From the cell containing the given text, extract its center point as [X, Y] coordinate. 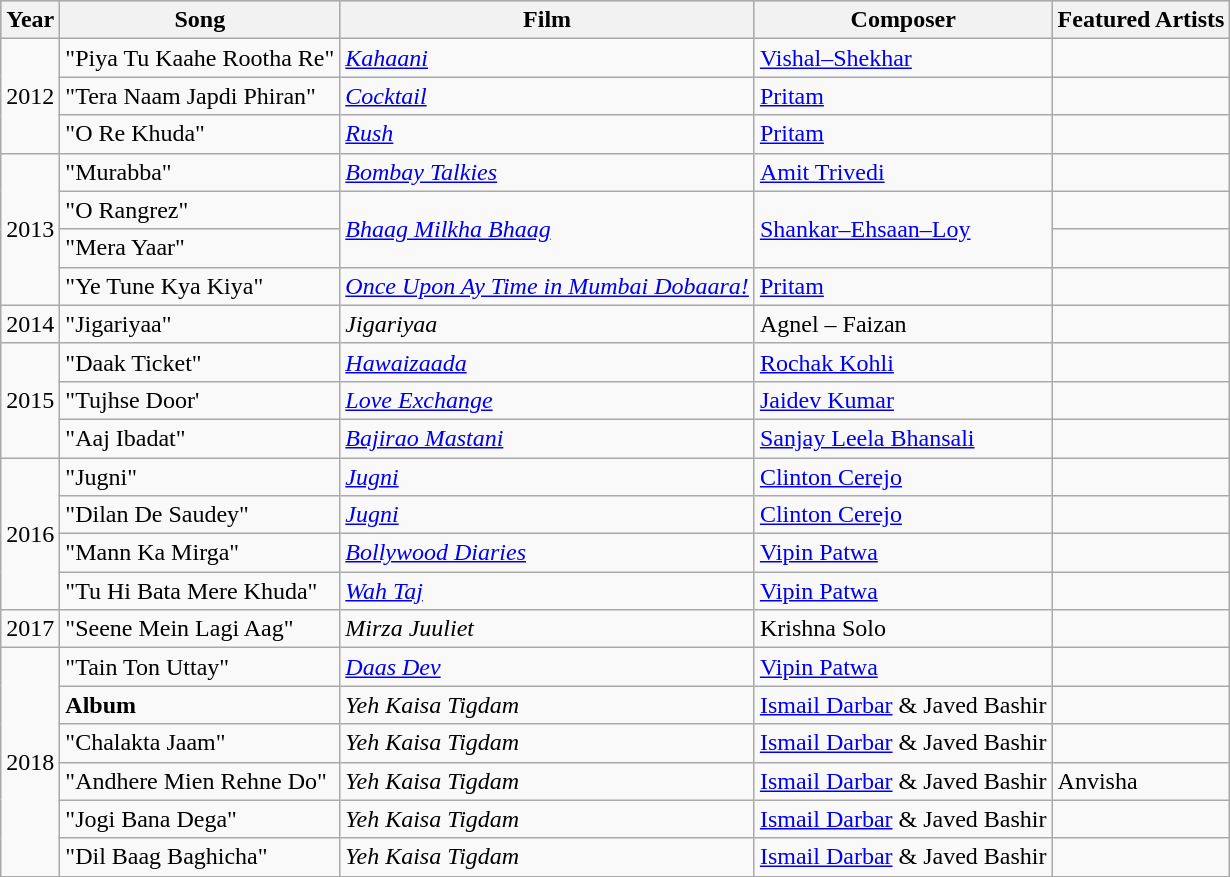
"Aaj Ibadat" [200, 438]
Daas Dev [548, 667]
"Jigariyaa" [200, 324]
"Dil Baag Baghicha" [200, 857]
Hawaizaada [548, 362]
"O Rangrez" [200, 210]
Cocktail [548, 96]
2014 [30, 324]
"Seene Mein Lagi Aag" [200, 629]
Rochak Kohli [903, 362]
Bollywood Diaries [548, 553]
Jigariyaa [548, 324]
2017 [30, 629]
"Andhere Mien Rehne Do" [200, 781]
Film [548, 20]
Kahaani [548, 58]
Shankar–Ehsaan–Loy [903, 229]
Sanjay Leela Bhansali [903, 438]
"Murabba" [200, 172]
Once Upon Ay Time in Mumbai Dobaara! [548, 286]
Vishal–Shekhar [903, 58]
Agnel – Faizan [903, 324]
Year [30, 20]
"Mann Ka Mirga" [200, 553]
Song [200, 20]
"Mera Yaar" [200, 248]
"Tujhse Door' [200, 400]
Amit Trivedi [903, 172]
"Tu Hi Bata Mere Khuda" [200, 591]
2018 [30, 762]
Composer [903, 20]
2016 [30, 534]
Krishna Solo [903, 629]
2013 [30, 229]
"O Re Khuda" [200, 134]
"Ye Tune Kya Kiya" [200, 286]
Bajirao Mastani [548, 438]
Featured Artists [1141, 20]
Love Exchange [548, 400]
2012 [30, 96]
"Jogi Bana Dega" [200, 819]
"Piya Tu Kaahe Rootha Re" [200, 58]
"Tera Naam Japdi Phiran" [200, 96]
Bhaag Milkha Bhaag [548, 229]
"Dilan De Saudey" [200, 515]
Mirza Juuliet [548, 629]
Rush [548, 134]
Jaidev Kumar [903, 400]
"Chalakta Jaam" [200, 743]
"Tain Ton Uttay" [200, 667]
Album [200, 705]
"Daak Ticket" [200, 362]
Wah Taj [548, 591]
Anvisha [1141, 781]
2015 [30, 400]
Bombay Talkies [548, 172]
"Jugni" [200, 477]
